Pinpoint the cell where the given text exists, returning its [X, Y] midpoint coordinate. 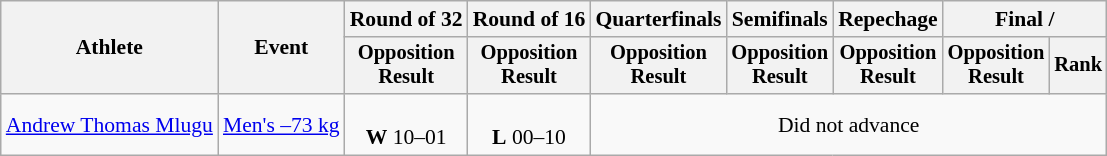
Quarterfinals [658, 19]
Round of 32 [406, 19]
Repechage [888, 19]
Men's –73 kg [282, 124]
Rank [1078, 66]
Athlete [110, 48]
L 00–10 [530, 124]
Did not advance [848, 124]
Andrew Thomas Mlugu [110, 124]
W 10–01 [406, 124]
Final / [1025, 19]
Round of 16 [530, 19]
Event [282, 48]
Semifinals [780, 19]
